Extract the [X, Y] coordinate from the center of the cell holding the provided text.  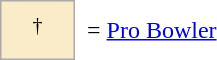
† [38, 30]
